Return (x, y) of the center of cell containing provided text 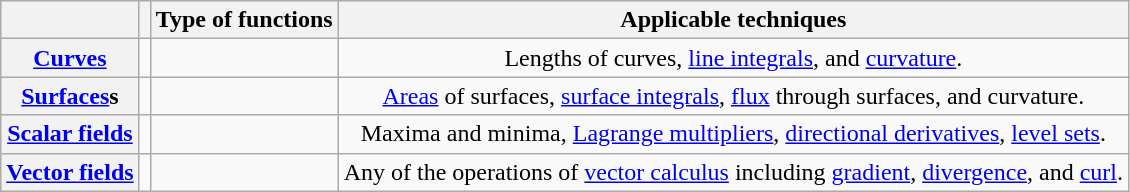
Vector fields (70, 172)
Type of functions (244, 20)
Applicable techniques (733, 20)
Surfacess (70, 96)
Scalar fields (70, 134)
Any of the operations of vector calculus including gradient, divergence, and curl. (733, 172)
Lengths of curves, line integrals, and curvature. (733, 58)
Areas of surfaces, surface integrals, flux through surfaces, and curvature. (733, 96)
Curves (70, 58)
Maxima and minima, Lagrange multipliers, directional derivatives, level sets. (733, 134)
